Output the [X, Y] coordinate of the center of the cell containing the given text.  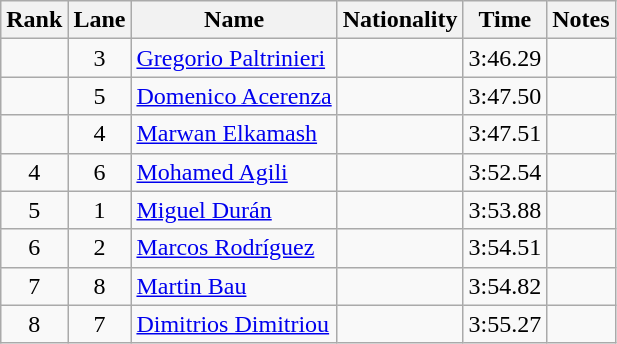
3:47.51 [505, 134]
Miguel Durán [234, 210]
3 [100, 58]
3:53.88 [505, 210]
3:47.50 [505, 96]
1 [100, 210]
Nationality [400, 20]
3:46.29 [505, 58]
3:52.54 [505, 172]
Domenico Acerenza [234, 96]
Marcos Rodríguez [234, 248]
Gregorio Paltrinieri [234, 58]
2 [100, 248]
Name [234, 20]
Lane [100, 20]
Martin Bau [234, 286]
Mohamed Agili [234, 172]
3:54.82 [505, 286]
Notes [581, 20]
Time [505, 20]
Dimitrios Dimitriou [234, 324]
Marwan Elkamash [234, 134]
3:54.51 [505, 248]
3:55.27 [505, 324]
Rank [34, 20]
